Identify which cell holds the provided text, then report its [X, Y] central coordinate. 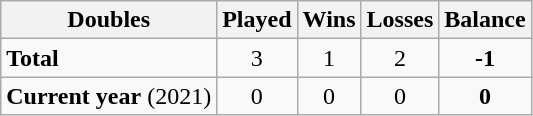
Doubles [109, 20]
Played [257, 20]
3 [257, 58]
Balance [485, 20]
Total [109, 58]
1 [329, 58]
2 [400, 58]
Wins [329, 20]
Current year (2021) [109, 96]
Losses [400, 20]
-1 [485, 58]
